Output the (x, y) coordinate of the center of the cell containing the given text.  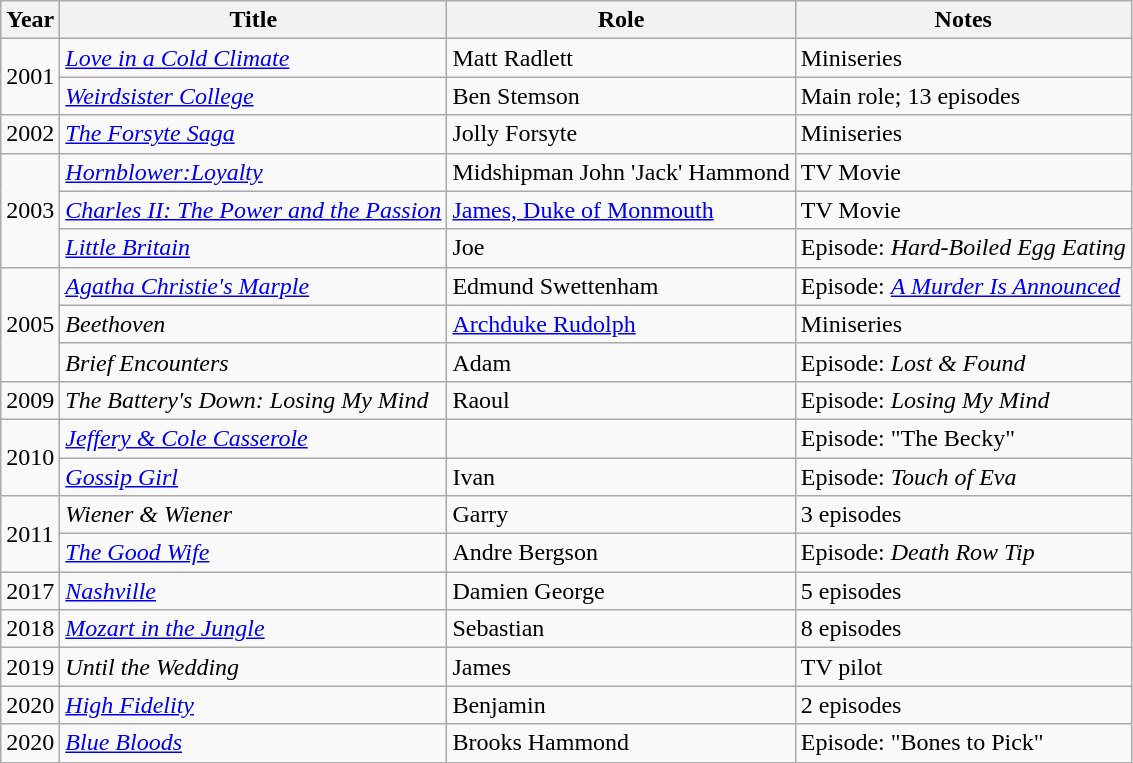
2010 (30, 457)
Archduke Rudolph (621, 324)
Brooks Hammond (621, 743)
Adam (621, 362)
The Battery's Down: Losing My Mind (254, 400)
Agatha Christie's Marple (254, 286)
2017 (30, 591)
Jeffery & Cole Casserole (254, 438)
2018 (30, 629)
James, Duke of Monmouth (621, 210)
8 episodes (963, 629)
Ben Stemson (621, 96)
Damien George (621, 591)
James (621, 667)
2 episodes (963, 705)
Nashville (254, 591)
Beethoven (254, 324)
2011 (30, 534)
High Fidelity (254, 705)
Hornblower:Loyalty (254, 172)
Midshipman John 'Jack' Hammond (621, 172)
Garry (621, 515)
Episode: Touch of Eva (963, 477)
Episode: Losing My Mind (963, 400)
2019 (30, 667)
Andre Bergson (621, 553)
Role (621, 20)
Year (30, 20)
Sebastian (621, 629)
Episode: "Bones to Pick" (963, 743)
The Good Wife (254, 553)
Episode: Death Row Tip (963, 553)
Joe (621, 248)
Edmund Swettenham (621, 286)
2001 (30, 77)
Charles II: The Power and the Passion (254, 210)
2002 (30, 134)
Ivan (621, 477)
5 episodes (963, 591)
The Forsyte Saga (254, 134)
Episode: "The Becky" (963, 438)
Episode: Lost & Found (963, 362)
Mozart in the Jungle (254, 629)
Gossip Girl (254, 477)
Episode: A Murder Is Announced (963, 286)
2003 (30, 210)
Main role; 13 episodes (963, 96)
2005 (30, 324)
Benjamin (621, 705)
Wiener & Wiener (254, 515)
Notes (963, 20)
Matt Radlett (621, 58)
Raoul (621, 400)
TV pilot (963, 667)
2009 (30, 400)
Episode: Hard-Boiled Egg Eating (963, 248)
Jolly Forsyte (621, 134)
Until the Wedding (254, 667)
Brief Encounters (254, 362)
Title (254, 20)
Little Britain (254, 248)
Love in a Cold Climate (254, 58)
3 episodes (963, 515)
Blue Bloods (254, 743)
Weirdsister College (254, 96)
